Return the [x, y] coordinate for the center point of the cell that contains the specified text.  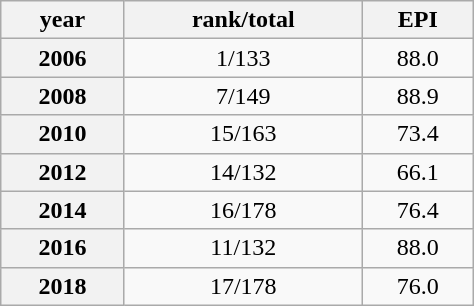
16/178 [243, 210]
2016 [63, 248]
76.0 [418, 286]
76.4 [418, 210]
66.1 [418, 172]
2008 [63, 96]
14/132 [243, 172]
rank/total [243, 20]
EPI [418, 20]
2018 [63, 286]
15/163 [243, 134]
11/132 [243, 248]
7/149 [243, 96]
1/133 [243, 58]
2014 [63, 210]
17/178 [243, 286]
73.4 [418, 134]
2006 [63, 58]
2010 [63, 134]
year [63, 20]
88.9 [418, 96]
2012 [63, 172]
